Scan for the cell matching the given text and deliver its [x, y] coordinate at center. 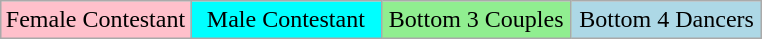
Male Contestant [286, 20]
Bottom 4 Dancers [666, 20]
Bottom 3 Couples [476, 20]
Female Contestant [95, 20]
